Detect which cell encompasses the target text, then output its (x, y) center coordinate. 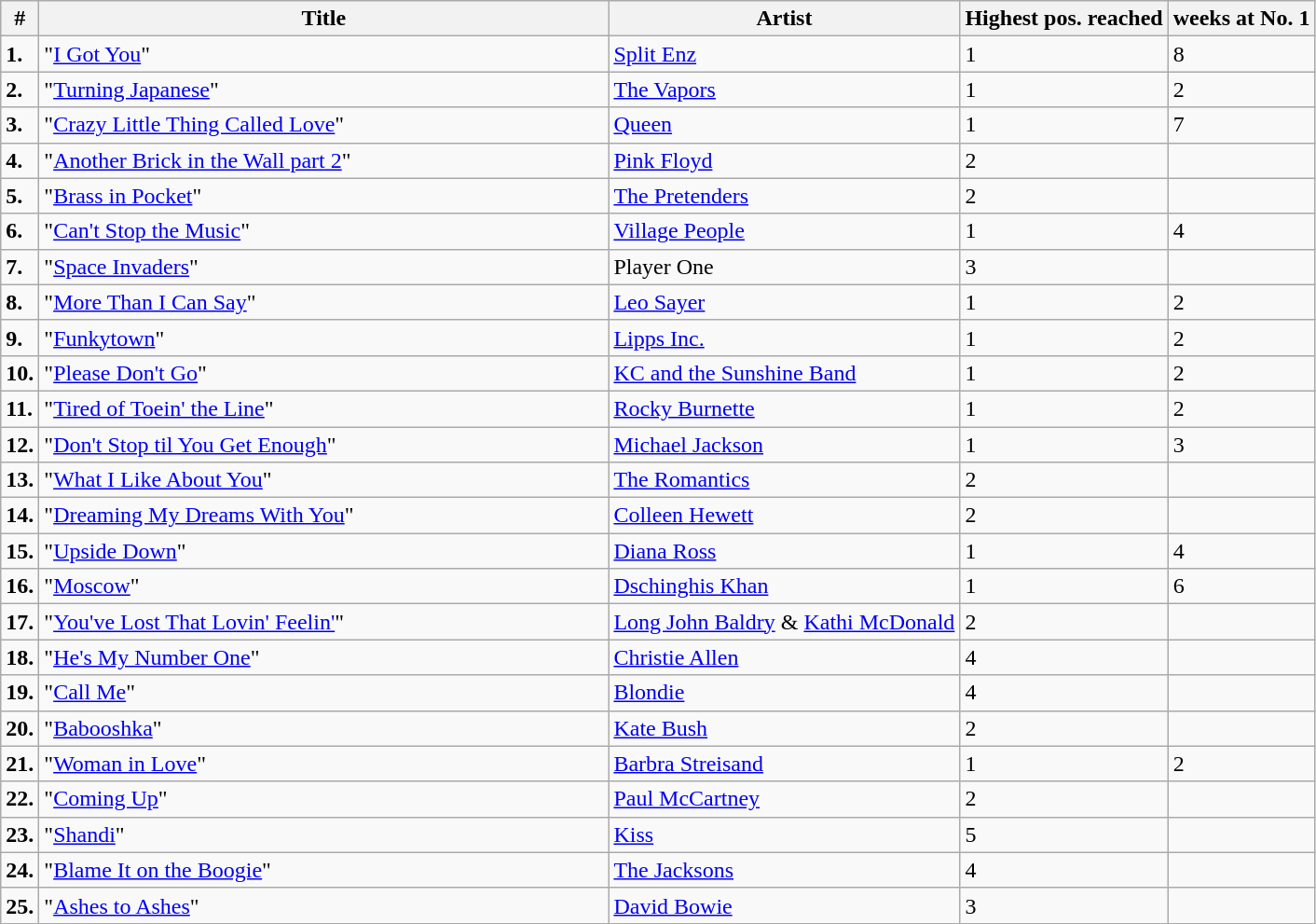
"Turning Japanese" (324, 90)
Rocky Burnette (785, 408)
"He's My Number One" (324, 657)
KC and the Sunshine Band (785, 373)
14. (21, 516)
4. (21, 160)
20. (21, 728)
Paul McCartney (785, 799)
"Crazy Little Thing Called Love" (324, 125)
6. (21, 231)
Kiss (785, 834)
"More Than I Can Say" (324, 302)
Lipps Inc. (785, 338)
2. (21, 90)
"I Got You" (324, 54)
Pink Floyd (785, 160)
5. (21, 196)
Dschinghis Khan (785, 586)
Blondie (785, 693)
Player One (785, 267)
"Funkytown" (324, 338)
"Woman in Love" (324, 764)
"Don't Stop til You Get Enough" (324, 445)
Colleen Hewett (785, 516)
Kate Bush (785, 728)
"You've Lost That Lovin' Feelin'" (324, 622)
8 (1241, 54)
"Can't Stop the Music" (324, 231)
21. (21, 764)
17. (21, 622)
The Romantics (785, 480)
"Moscow" (324, 586)
25. (21, 905)
Village People (785, 231)
"Brass in Pocket" (324, 196)
11. (21, 408)
"Ashes to Ashes" (324, 905)
13. (21, 480)
The Jacksons (785, 870)
# (21, 19)
The Pretenders (785, 196)
"Dreaming My Dreams With You" (324, 516)
Diana Ross (785, 551)
19. (21, 693)
"Please Don't Go" (324, 373)
16. (21, 586)
1. (21, 54)
"Blame It on the Boogie" (324, 870)
Title (324, 19)
23. (21, 834)
12. (21, 445)
"Upside Down" (324, 551)
3. (21, 125)
David Bowie (785, 905)
5 (1064, 834)
22. (21, 799)
"Another Brick in the Wall part 2" (324, 160)
"Tired of Toein' the Line" (324, 408)
"Shandi" (324, 834)
8. (21, 302)
"Space Invaders" (324, 267)
Queen (785, 125)
"What I Like About You" (324, 480)
"Babooshka" (324, 728)
7. (21, 267)
Michael Jackson (785, 445)
Long John Baldry & Kathi McDonald (785, 622)
24. (21, 870)
Christie Allen (785, 657)
Leo Sayer (785, 302)
Split Enz (785, 54)
Highest pos. reached (1064, 19)
9. (21, 338)
The Vapors (785, 90)
"Coming Up" (324, 799)
6 (1241, 586)
Artist (785, 19)
Barbra Streisand (785, 764)
7 (1241, 125)
"Call Me" (324, 693)
18. (21, 657)
10. (21, 373)
15. (21, 551)
weeks at No. 1 (1241, 19)
